Provide the [x, y] coordinate of the cell's center where the given text is located.  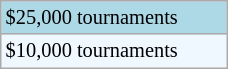
$10,000 tournaments [114, 51]
$25,000 tournaments [114, 17]
